Return [x, y] of the center of cell containing provided text 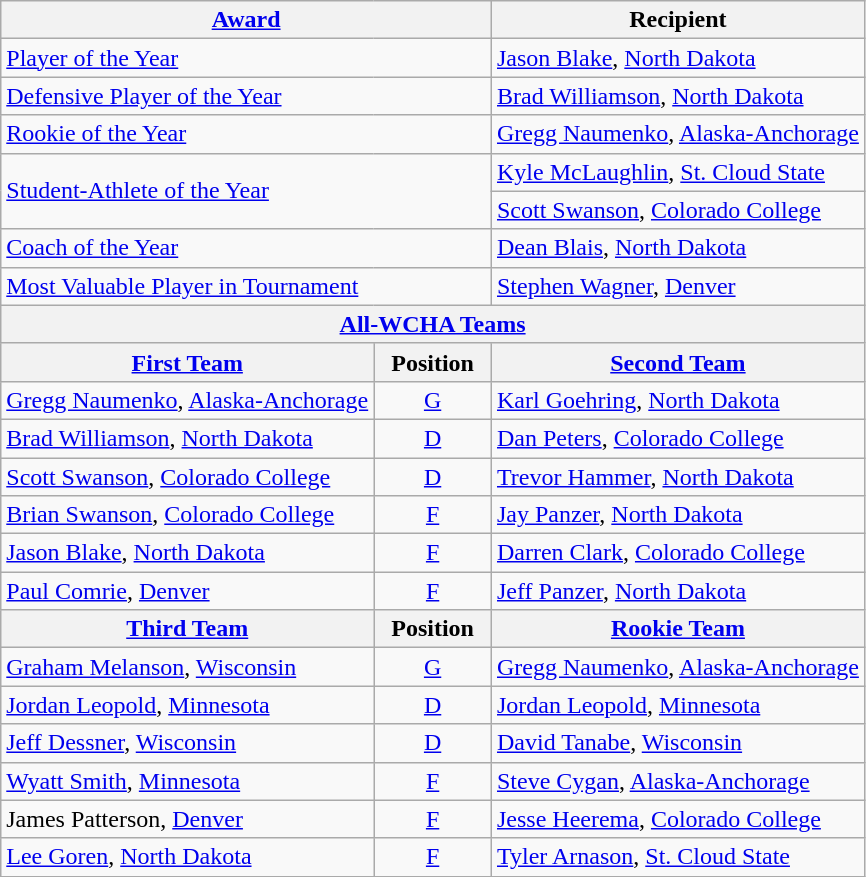
Trevor Hammer, North Dakota [678, 477]
Jeff Dessner, Wisconsin [188, 743]
David Tanabe, Wisconsin [678, 743]
Rookie of the Year [246, 134]
Jay Panzer, North Dakota [678, 515]
Player of the Year [246, 58]
Most Valuable Player in Tournament [246, 286]
Award [246, 20]
Graham Melanson, Wisconsin [188, 667]
All-WCHA Teams [433, 324]
Stephen Wagner, Denver [678, 286]
Kyle McLaughlin, St. Cloud State [678, 172]
Defensive Player of the Year [246, 96]
Dan Peters, Colorado College [678, 438]
Second Team [678, 362]
Coach of the Year [246, 248]
James Patterson, Denver [188, 819]
Third Team [188, 629]
Lee Goren, North Dakota [188, 857]
Karl Goehring, North Dakota [678, 400]
Student-Athlete of the Year [246, 191]
Jesse Heerema, Colorado College [678, 819]
Brian Swanson, Colorado College [188, 515]
Paul Comrie, Denver [188, 591]
Dean Blais, North Dakota [678, 248]
Steve Cygan, Alaska-Anchorage [678, 781]
Wyatt Smith, Minnesota [188, 781]
Tyler Arnason, St. Cloud State [678, 857]
Jeff Panzer, North Dakota [678, 591]
First Team [188, 362]
Darren Clark, Colorado College [678, 553]
Recipient [678, 20]
Rookie Team [678, 629]
